From the cell containing the given text, extract its center point as [X, Y] coordinate. 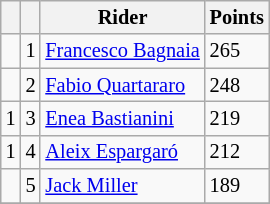
189 [237, 186]
Francesco Bagnaia [122, 51]
Points [237, 17]
5 [31, 186]
Enea Bastianini [122, 118]
Jack Miller [122, 186]
Rider [122, 17]
212 [237, 152]
Fabio Quartararo [122, 85]
219 [237, 118]
Aleix Espargaró [122, 152]
4 [31, 152]
2 [31, 85]
3 [31, 118]
265 [237, 51]
248 [237, 85]
